Locate the cell with the specified text and output its (X, Y) center coordinate. 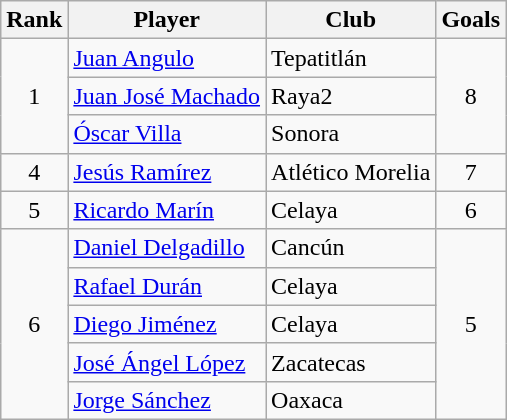
Player (167, 20)
Ricardo Marín (167, 210)
Jorge Sánchez (167, 400)
Oaxaca (351, 400)
Zacatecas (351, 362)
8 (471, 96)
1 (34, 96)
Raya2 (351, 96)
Sonora (351, 134)
Jesús Ramírez (167, 172)
7 (471, 172)
Óscar Villa (167, 134)
4 (34, 172)
Juan Angulo (167, 58)
Club (351, 20)
Daniel Delgadillo (167, 248)
Cancún (351, 248)
Rank (34, 20)
Rafael Durán (167, 286)
Diego Jiménez (167, 324)
Atlético Morelia (351, 172)
José Ángel López (167, 362)
Tepatitlán (351, 58)
Goals (471, 20)
Juan José Machado (167, 96)
